For the text-containing cell, return its midpoint in [x, y] coordinate format. 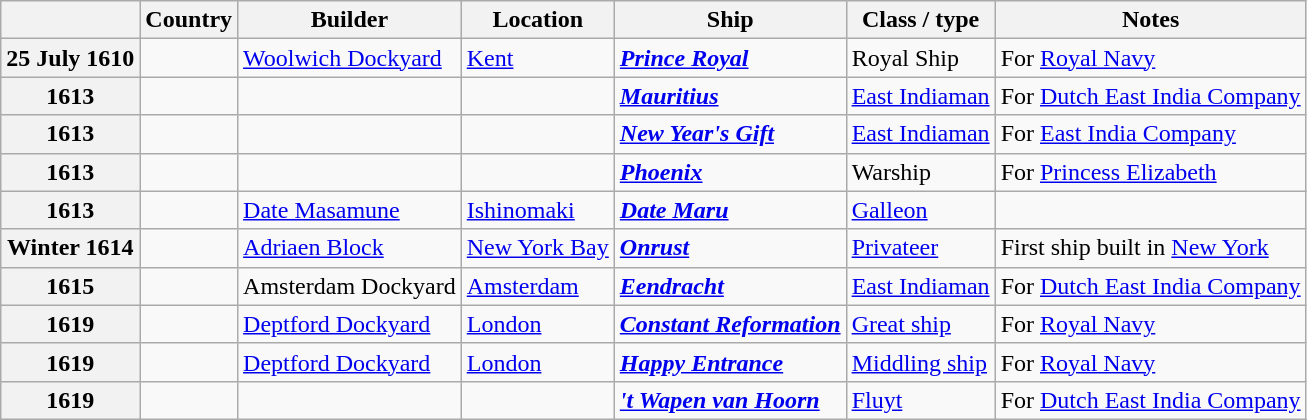
Amsterdam Dockyard [350, 286]
Privateer [920, 248]
Mauritius [730, 96]
Country [189, 20]
Constant Reformation [730, 324]
Location [538, 20]
Notes [1150, 20]
Date Masamune [350, 210]
't Wapen van Hoorn [730, 400]
For Princess Elizabeth [1150, 172]
Date Maru [730, 210]
Kent [538, 58]
Fluyt [920, 400]
New York Bay [538, 248]
25 July 1610 [70, 58]
Ishinomaki [538, 210]
For East India Company [1150, 134]
Adriaen Block [350, 248]
Galleon [920, 210]
Phoenix [730, 172]
New Year's Gift [730, 134]
Warship [920, 172]
Happy Entrance [730, 362]
Middling ship [920, 362]
Woolwich Dockyard [350, 58]
Amsterdam [538, 286]
Onrust [730, 248]
Prince Royal [730, 58]
Ship [730, 20]
Class / type [920, 20]
Builder [350, 20]
Great ship [920, 324]
Eendracht [730, 286]
1615 [70, 286]
First ship built in New York [1150, 248]
Royal Ship [920, 58]
Winter 1614 [70, 248]
